Extract the (x, y) coordinate from the center of the cell holding the provided text.  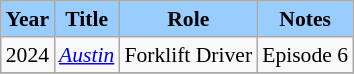
Notes (305, 19)
Role (188, 19)
Episode 6 (305, 55)
Year (28, 19)
2024 (28, 55)
Title (86, 19)
Austin (86, 55)
Forklift Driver (188, 55)
